Scan for the cell matching the given text and deliver its [X, Y] coordinate at center. 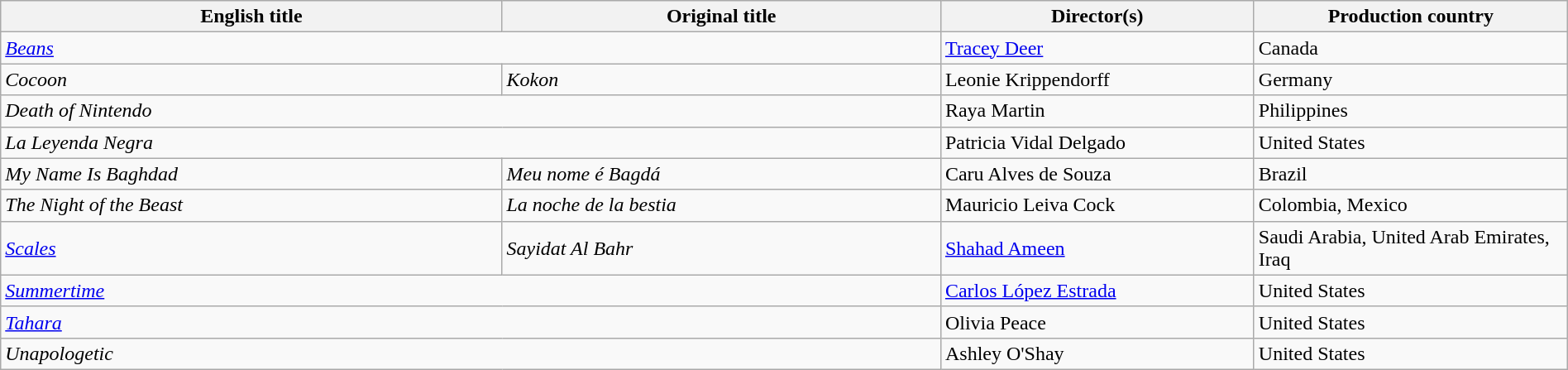
Sayidat Al Bahr [721, 248]
Cocoon [251, 79]
Carlos López Estrada [1097, 291]
My Name Is Baghdad [251, 174]
Patricia Vidal Delgado [1097, 142]
La noche de la bestia [721, 205]
The Night of the Beast [251, 205]
Brazil [1411, 174]
Summertime [471, 291]
Original title [721, 17]
Production country [1411, 17]
Raya Martin [1097, 111]
Beans [471, 48]
Director(s) [1097, 17]
Tracey Deer [1097, 48]
Leonie Krippendorff [1097, 79]
Ashley O'Shay [1097, 353]
Unapologetic [471, 353]
Colombia, Mexico [1411, 205]
Saudi Arabia, United Arab Emirates, Iraq [1411, 248]
Death of Nintendo [471, 111]
Mauricio Leiva Cock [1097, 205]
Germany [1411, 79]
La Leyenda Negra [471, 142]
Caru Alves de Souza [1097, 174]
Scales [251, 248]
Kokon [721, 79]
English title [251, 17]
Meu nome é Bagdá [721, 174]
Shahad Ameen [1097, 248]
Philippines [1411, 111]
Tahara [471, 322]
Olivia Peace [1097, 322]
Canada [1411, 48]
